Return (x, y) of the center of cell containing provided text 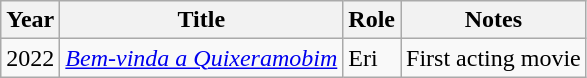
First acting movie (494, 58)
Year (30, 20)
2022 (30, 58)
Eri (372, 58)
Notes (494, 20)
Title (202, 20)
Role (372, 20)
Bem-vinda a Quixeramobim (202, 58)
